Return the (x, y) coordinate for the center point of the cell that contains the specified text.  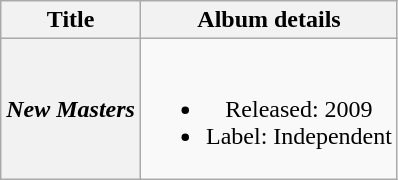
New Masters (71, 109)
Released: 2009Label: Independent (268, 109)
Album details (268, 20)
Title (71, 20)
